For the text-containing cell, return its midpoint in (X, Y) coordinate format. 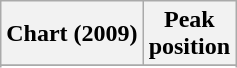
Chart (2009) (72, 34)
Peakposition (189, 34)
